Output the (x, y) coordinate of the center of the cell containing the given text.  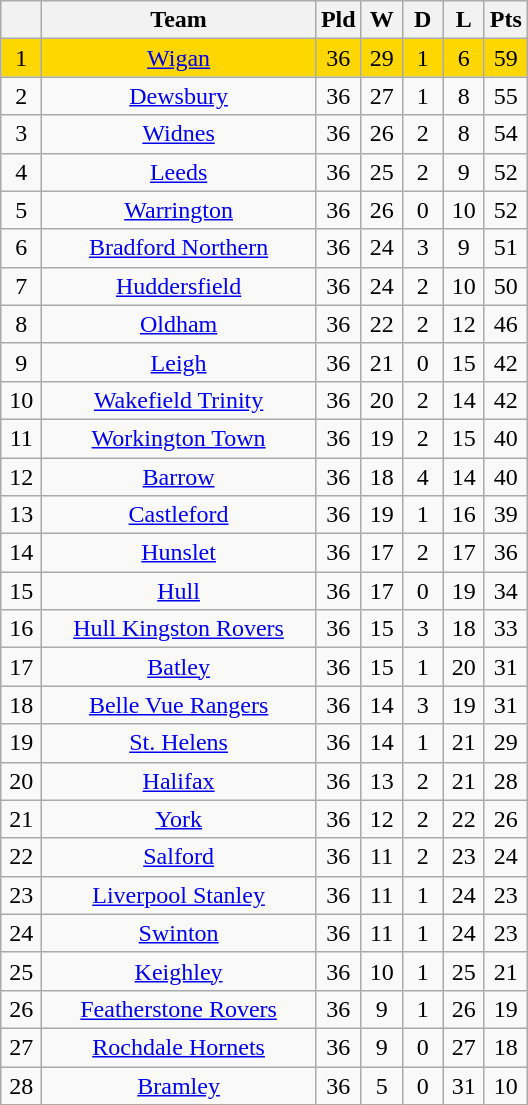
Hull (179, 591)
Belle Vue Rangers (179, 705)
Widnes (179, 134)
54 (506, 134)
Hunslet (179, 553)
Featherstone Rovers (179, 1009)
Barrow (179, 477)
Leeds (179, 172)
Batley (179, 667)
Liverpool Stanley (179, 895)
Keighley (179, 971)
50 (506, 286)
W (382, 20)
Bramley (179, 1085)
Oldham (179, 324)
Castleford (179, 515)
Rochdale Hornets (179, 1047)
55 (506, 96)
L (464, 20)
Salford (179, 857)
Pld (338, 20)
St. Helens (179, 743)
Team (179, 20)
39 (506, 515)
46 (506, 324)
Swinton (179, 933)
34 (506, 591)
7 (22, 286)
Huddersfield (179, 286)
Bradford Northern (179, 248)
York (179, 819)
Wigan (179, 58)
Warrington (179, 210)
Halifax (179, 781)
51 (506, 248)
Hull Kingston Rovers (179, 629)
59 (506, 58)
D (422, 20)
Workington Town (179, 438)
Pts (506, 20)
33 (506, 629)
Dewsbury (179, 96)
Wakefield Trinity (179, 400)
Leigh (179, 362)
